Provide the (X, Y) coordinate of the cell's center where the given text is located.  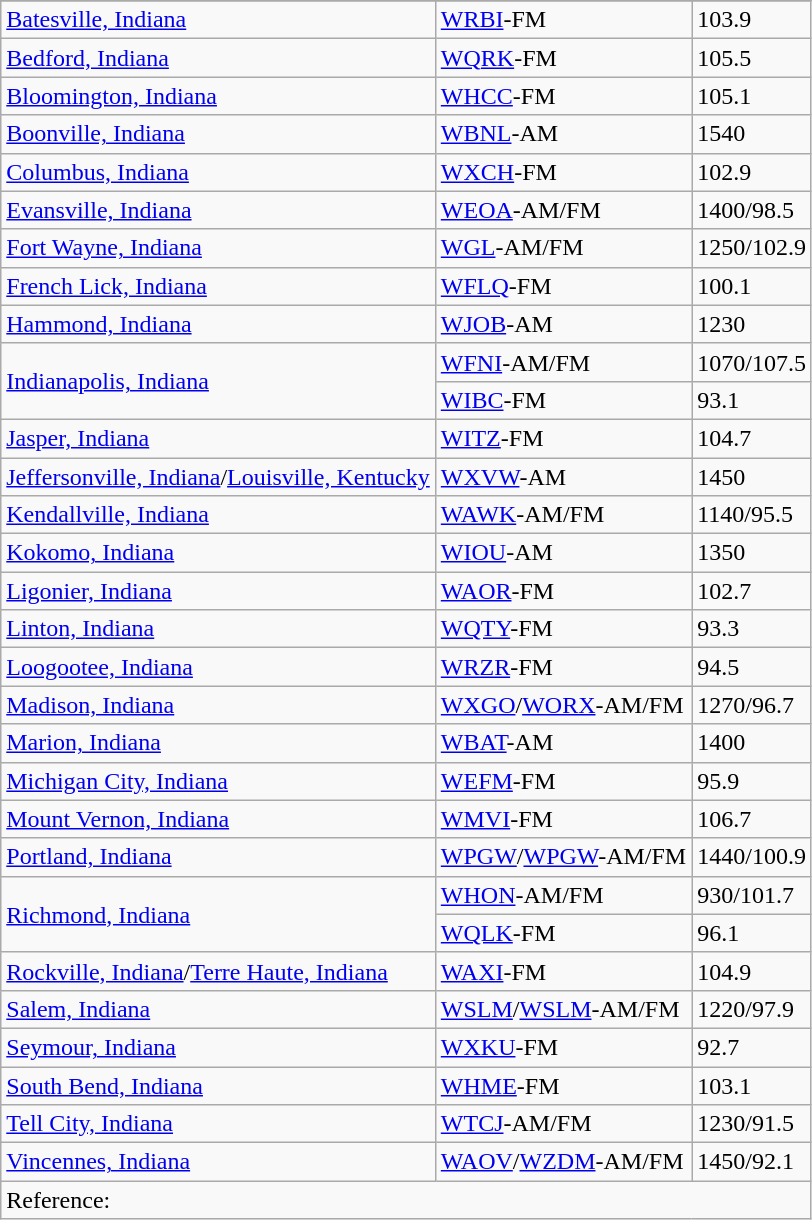
WTCJ-AM/FM (563, 1124)
WBNL-AM (563, 134)
1230 (752, 324)
WFLQ-FM (563, 286)
WITZ-FM (563, 438)
1220/97.9 (752, 1009)
1250/102.9 (752, 248)
1400 (752, 743)
WHCC-FM (563, 96)
WAOV/WZDM-AM/FM (563, 1162)
1450/92.1 (752, 1162)
Salem, Indiana (218, 1009)
1230/91.5 (752, 1124)
Madison, Indiana (218, 705)
WQRK-FM (563, 58)
WPGW/WPGW-AM/FM (563, 857)
WQTY-FM (563, 629)
Indianapolis, Indiana (218, 381)
Kendallville, Indiana (218, 515)
103.1 (752, 1085)
Michigan City, Indiana (218, 781)
102.9 (752, 172)
Richmond, Indiana (218, 914)
Boonville, Indiana (218, 134)
WAWK-AM/FM (563, 515)
Mount Vernon, Indiana (218, 819)
WXGO/WORX-AM/FM (563, 705)
WRBI-FM (563, 20)
104.7 (752, 438)
WQLK-FM (563, 933)
WIOU-AM (563, 553)
92.7 (752, 1047)
Fort Wayne, Indiana (218, 248)
96.1 (752, 933)
100.1 (752, 286)
Seymour, Indiana (218, 1047)
WJOB-AM (563, 324)
Kokomo, Indiana (218, 553)
WIBC-FM (563, 400)
Jeffersonville, Indiana/Louisville, Kentucky (218, 477)
Evansville, Indiana (218, 210)
French Lick, Indiana (218, 286)
Marion, Indiana (218, 743)
1400/98.5 (752, 210)
WXKU-FM (563, 1047)
930/101.7 (752, 895)
WSLM/WSLM-AM/FM (563, 1009)
93.3 (752, 629)
Loogootee, Indiana (218, 667)
WFNI-AM/FM (563, 362)
WEFM-FM (563, 781)
WHON-AM/FM (563, 895)
WAOR-FM (563, 591)
South Bend, Indiana (218, 1085)
1540 (752, 134)
WMVI-FM (563, 819)
104.9 (752, 971)
Tell City, Indiana (218, 1124)
Hammond, Indiana (218, 324)
WEOA-AM/FM (563, 210)
105.1 (752, 96)
1440/100.9 (752, 857)
1450 (752, 477)
Portland, Indiana (218, 857)
WBAT-AM (563, 743)
WAXI-FM (563, 971)
WXCH-FM (563, 172)
1070/107.5 (752, 362)
Vincennes, Indiana (218, 1162)
WHME-FM (563, 1085)
Bloomington, Indiana (218, 96)
105.5 (752, 58)
Jasper, Indiana (218, 438)
1270/96.7 (752, 705)
Linton, Indiana (218, 629)
WGL-AM/FM (563, 248)
1140/95.5 (752, 515)
Bedford, Indiana (218, 58)
Columbus, Indiana (218, 172)
95.9 (752, 781)
Reference: (406, 1200)
WRZR-FM (563, 667)
Batesville, Indiana (218, 20)
102.7 (752, 591)
Ligonier, Indiana (218, 591)
WXVW-AM (563, 477)
93.1 (752, 400)
1350 (752, 553)
94.5 (752, 667)
Rockville, Indiana/Terre Haute, Indiana (218, 971)
106.7 (752, 819)
103.9 (752, 20)
